Extract the [X, Y] coordinate from the center of the cell holding the provided text.  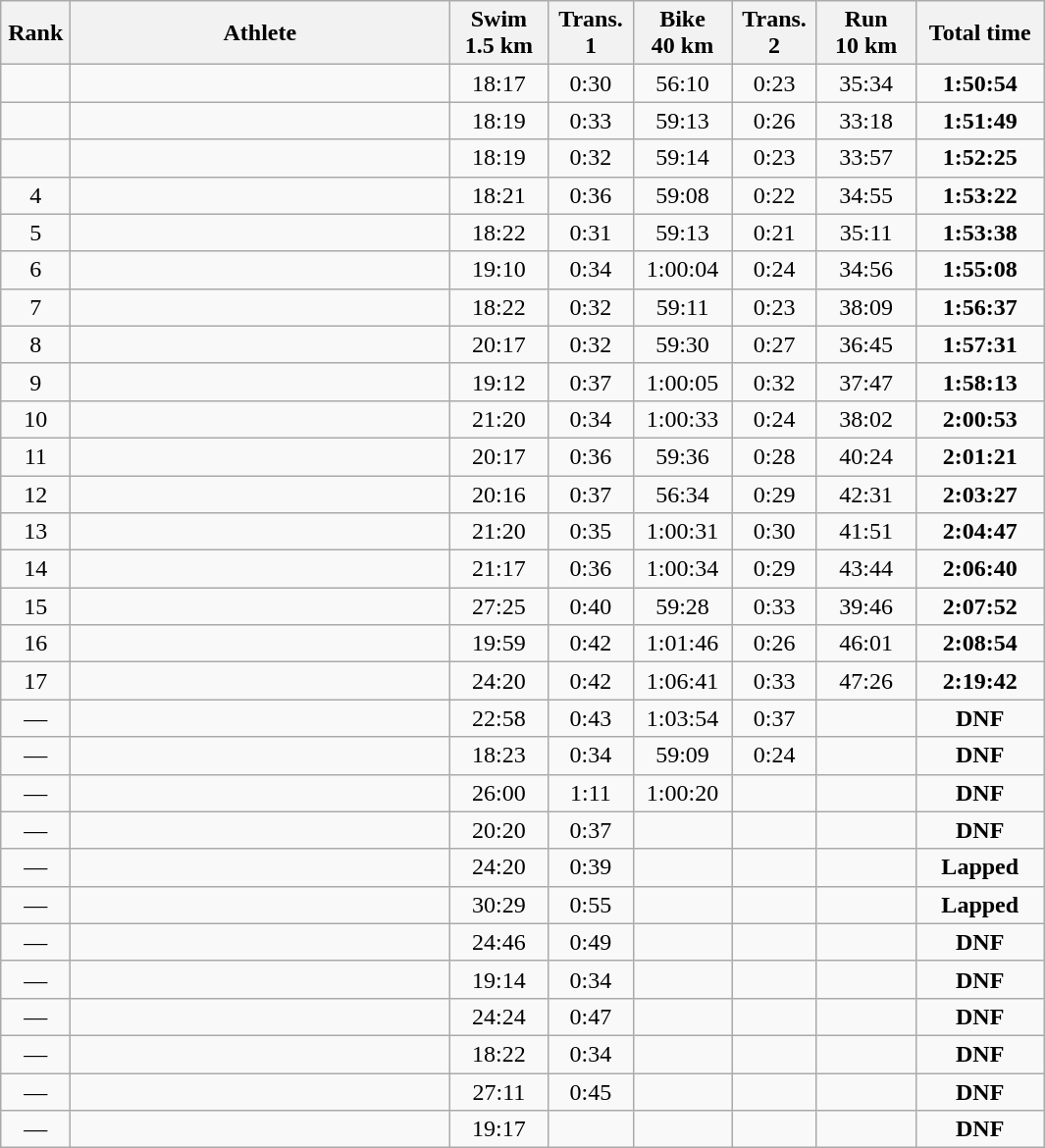
2:07:52 [979, 606]
0:43 [591, 718]
37:47 [865, 382]
5 [35, 233]
0:22 [774, 195]
Rank [35, 33]
34:56 [865, 270]
1:56:37 [979, 307]
1:00:34 [683, 569]
1:52:25 [979, 158]
1:50:54 [979, 83]
47:26 [865, 681]
19:14 [498, 979]
11 [35, 456]
0:40 [591, 606]
33:57 [865, 158]
Trans. 2 [774, 33]
33:18 [865, 121]
34:55 [865, 195]
10 [35, 419]
16 [35, 644]
27:11 [498, 1092]
Athlete [260, 33]
18:23 [498, 756]
0:35 [591, 532]
59:36 [683, 456]
30:29 [498, 905]
2:00:53 [979, 419]
18:17 [498, 83]
14 [35, 569]
Total time [979, 33]
6 [35, 270]
Trans. 1 [591, 33]
0:55 [591, 905]
0:27 [774, 344]
19:59 [498, 644]
27:25 [498, 606]
2:03:27 [979, 494]
1:53:22 [979, 195]
0:21 [774, 233]
0:49 [591, 942]
17 [35, 681]
26:00 [498, 793]
39:46 [865, 606]
43:44 [865, 569]
0:28 [774, 456]
15 [35, 606]
19:12 [498, 382]
1:55:08 [979, 270]
56:10 [683, 83]
9 [35, 382]
40:24 [865, 456]
35:34 [865, 83]
19:17 [498, 1129]
41:51 [865, 532]
59:09 [683, 756]
Run10 km [865, 33]
1:01:46 [683, 644]
2:06:40 [979, 569]
46:01 [865, 644]
18:21 [498, 195]
1:00:20 [683, 793]
36:45 [865, 344]
0:47 [591, 1017]
1:06:41 [683, 681]
1:11 [591, 793]
2:01:21 [979, 456]
2:19:42 [979, 681]
35:11 [865, 233]
1:00:33 [683, 419]
59:14 [683, 158]
Swim1.5 km [498, 33]
59:30 [683, 344]
4 [35, 195]
38:02 [865, 419]
21:17 [498, 569]
24:46 [498, 942]
8 [35, 344]
1:58:13 [979, 382]
1:00:05 [683, 382]
Bike40 km [683, 33]
59:28 [683, 606]
2:04:47 [979, 532]
24:24 [498, 1017]
56:34 [683, 494]
1:57:31 [979, 344]
1:00:04 [683, 270]
0:45 [591, 1092]
2:08:54 [979, 644]
42:31 [865, 494]
22:58 [498, 718]
1:53:38 [979, 233]
20:16 [498, 494]
20:20 [498, 830]
59:11 [683, 307]
1:00:31 [683, 532]
38:09 [865, 307]
0:39 [591, 867]
1:51:49 [979, 121]
13 [35, 532]
1:03:54 [683, 718]
0:31 [591, 233]
59:08 [683, 195]
19:10 [498, 270]
7 [35, 307]
12 [35, 494]
